Find where the given text appears and provide that cell's center as (X, Y) coordinate. 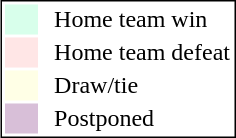
Postponed (142, 119)
Home team win (142, 19)
Home team defeat (142, 53)
Draw/tie (142, 85)
